Return the [x, y] coordinate for the center point of the cell that contains the specified text.  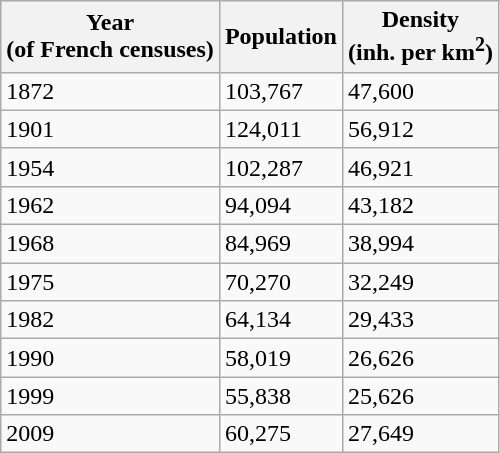
124,011 [280, 129]
32,249 [420, 282]
1954 [110, 167]
Density(inh. per km2) [420, 37]
1982 [110, 320]
1999 [110, 396]
102,287 [280, 167]
38,994 [420, 244]
64,134 [280, 320]
103,767 [280, 91]
70,270 [280, 282]
43,182 [420, 205]
55,838 [280, 396]
94,094 [280, 205]
27,649 [420, 434]
25,626 [420, 396]
1975 [110, 282]
26,626 [420, 358]
Population [280, 37]
47,600 [420, 91]
1962 [110, 205]
56,912 [420, 129]
58,019 [280, 358]
Year(of French censuses) [110, 37]
84,969 [280, 244]
29,433 [420, 320]
2009 [110, 434]
1901 [110, 129]
46,921 [420, 167]
1990 [110, 358]
1872 [110, 91]
60,275 [280, 434]
1968 [110, 244]
